From the cell containing the given text, extract its center point as [X, Y] coordinate. 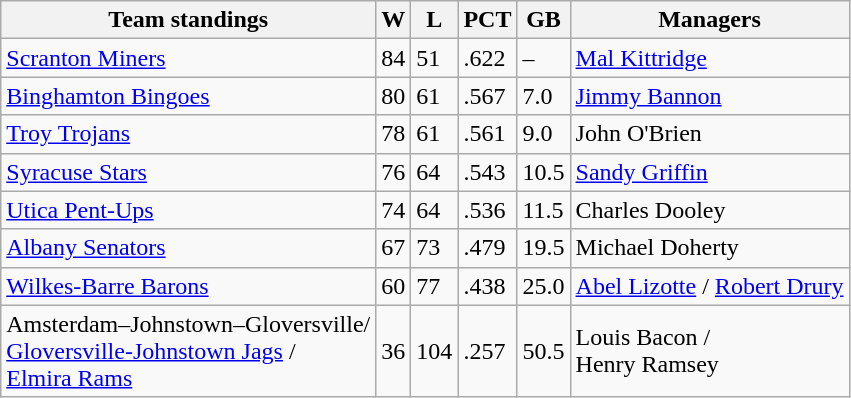
Amsterdam–Johnstown–Gloversville/Gloversville-Johnstown Jags / Elmira Rams [188, 351]
Scranton Miners [188, 58]
77 [434, 286]
Utica Pent-Ups [188, 210]
7.0 [544, 96]
.567 [488, 96]
25.0 [544, 286]
.438 [488, 286]
73 [434, 248]
L [434, 20]
John O'Brien [710, 134]
W [394, 20]
PCT [488, 20]
11.5 [544, 210]
Team standings [188, 20]
Managers [710, 20]
GB [544, 20]
Charles Dooley [710, 210]
Michael Doherty [710, 248]
Troy Trojans [188, 134]
67 [394, 248]
78 [394, 134]
Sandy Griffin [710, 172]
Albany Senators [188, 248]
84 [394, 58]
Syracuse Stars [188, 172]
9.0 [544, 134]
.536 [488, 210]
.257 [488, 351]
104 [434, 351]
.561 [488, 134]
36 [394, 351]
Jimmy Bannon [710, 96]
19.5 [544, 248]
10.5 [544, 172]
Louis Bacon / Henry Ramsey [710, 351]
.479 [488, 248]
Abel Lizotte / Robert Drury [710, 286]
Mal Kittridge [710, 58]
.622 [488, 58]
80 [394, 96]
50.5 [544, 351]
76 [394, 172]
.543 [488, 172]
74 [394, 210]
60 [394, 286]
Binghamton Bingoes [188, 96]
Wilkes-Barre Barons [188, 286]
51 [434, 58]
– [544, 58]
